From the cell containing the given text, extract its center point as [X, Y] coordinate. 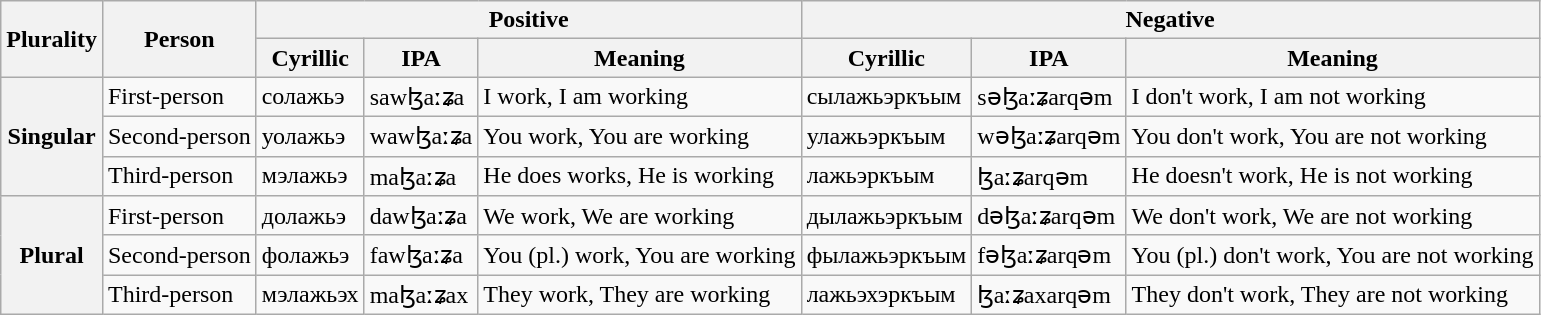
maɮaːʑax [421, 295]
улажьэркъым [886, 136]
мэлажьэ [310, 176]
уолажьэ [310, 136]
You work, You are working [640, 136]
They don't work, They are not working [1332, 295]
фылажьэркъым [886, 255]
фолажьэ [310, 255]
You (pl.) work, You are working [640, 255]
лажьэхэркъым [886, 295]
дылажьэркъым [886, 216]
Negative [1170, 20]
Positive [528, 20]
долажьэ [310, 216]
ɮaːʑaxarqəm [1049, 295]
He doesn't work, He is not working [1332, 176]
fəɮaːʑarqəm [1049, 255]
Person [179, 39]
Singular [52, 136]
wawɮaːʑa [421, 136]
Plurality [52, 39]
солажьэ [310, 97]
ɮaːʑarqəm [1049, 176]
səɮaːʑarqəm [1049, 97]
We don't work, We are not working [1332, 216]
sawɮaːʑa [421, 97]
He does works, He is working [640, 176]
Plural [52, 256]
I don't work, I am not working [1332, 97]
maɮaːʑa [421, 176]
I work, I am working [640, 97]
We work, We are working [640, 216]
лажьэркъым [886, 176]
мэлажьэх [310, 295]
dəɮaːʑarqəm [1049, 216]
They work, They are working [640, 295]
wəɮaːʑarqəm [1049, 136]
You don't work, You are not working [1332, 136]
fawɮaːʑa [421, 255]
You (pl.) don't work, You are not working [1332, 255]
dawɮaːʑa [421, 216]
сылажьэркъым [886, 97]
